Return [x, y] of the center of cell containing provided text 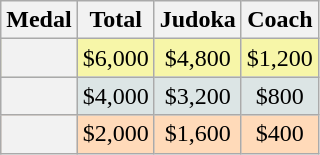
$800 [280, 96]
Medal [39, 20]
$2,000 [116, 134]
$1,600 [198, 134]
$4,000 [116, 96]
$6,000 [116, 58]
$3,200 [198, 96]
$4,800 [198, 58]
$400 [280, 134]
Judoka [198, 20]
$1,200 [280, 58]
Coach [280, 20]
Total [116, 20]
